Capture the cell that displays the provided text and extract its (x, y) central coordinate. 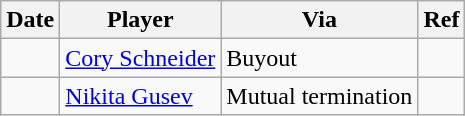
Player (140, 20)
Cory Schneider (140, 58)
Ref (442, 20)
Date (30, 20)
Via (320, 20)
Nikita Gusev (140, 96)
Buyout (320, 58)
Mutual termination (320, 96)
